Detect which cell encompasses the target text, then output its (x, y) center coordinate. 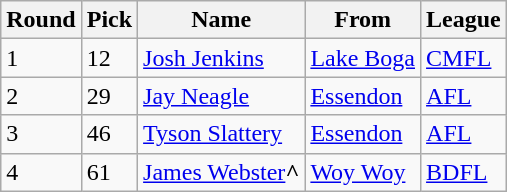
Lake Boga (363, 58)
1 (41, 58)
From (363, 20)
12 (109, 58)
League (464, 20)
61 (109, 172)
Round (41, 20)
Tyson Slattery (222, 134)
Josh Jenkins (222, 58)
2 (41, 96)
BDFL (464, 172)
Pick (109, 20)
29 (109, 96)
Name (222, 20)
Jay Neagle (222, 96)
CMFL (464, 58)
46 (109, 134)
James Webster^ (222, 172)
3 (41, 134)
Woy Woy (363, 172)
4 (41, 172)
